Identify which cell holds the provided text, then report its (x, y) central coordinate. 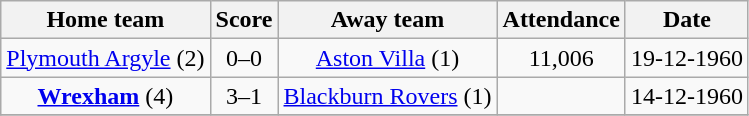
11,006 (561, 58)
Blackburn Rovers (1) (388, 96)
Away team (388, 20)
Score (244, 20)
0–0 (244, 58)
Wrexham (4) (106, 96)
Home team (106, 20)
Aston Villa (1) (388, 58)
Plymouth Argyle (2) (106, 58)
Attendance (561, 20)
Date (686, 20)
14-12-1960 (686, 96)
3–1 (244, 96)
19-12-1960 (686, 58)
